Return (X, Y) of the center of cell containing provided text 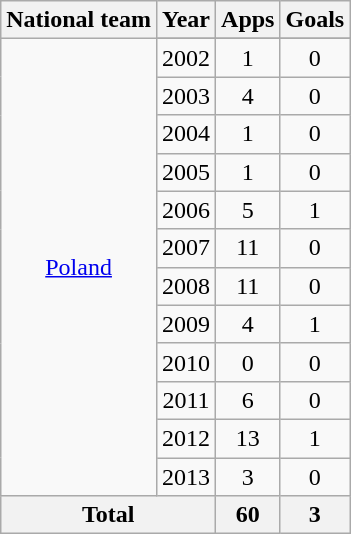
2011 (186, 400)
6 (248, 400)
Apps (248, 20)
13 (248, 438)
2002 (186, 58)
Poland (79, 268)
Goals (315, 20)
2003 (186, 96)
2013 (186, 477)
2005 (186, 172)
Year (186, 20)
2012 (186, 438)
National team (79, 20)
2004 (186, 134)
2008 (186, 286)
2010 (186, 362)
5 (248, 210)
Total (108, 515)
2006 (186, 210)
2007 (186, 248)
2009 (186, 324)
60 (248, 515)
